Return the (X, Y) coordinate for the center point of the cell that contains the specified text.  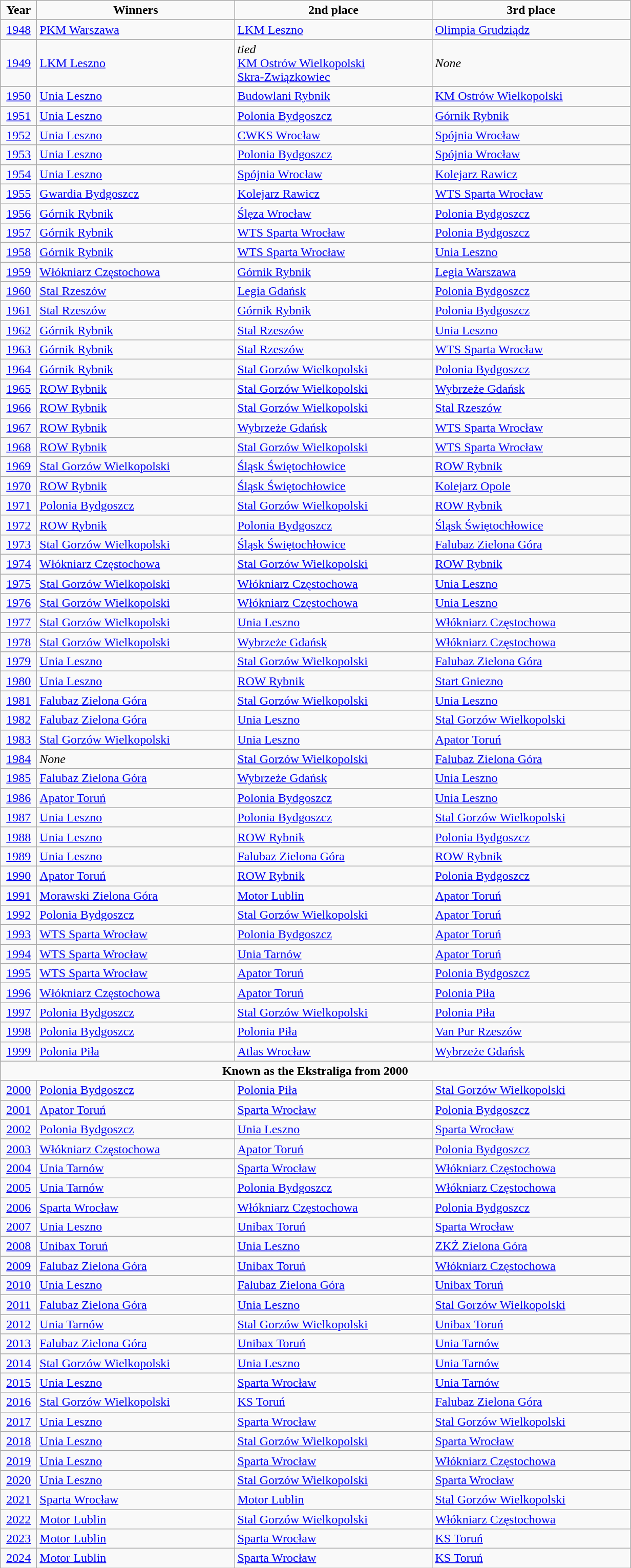
1964 (18, 369)
tied KM Ostrów Wielkopolski Skra-Związkowiec (333, 63)
2020 (18, 1480)
2008 (18, 1246)
1967 (18, 428)
2005 (18, 1188)
2013 (18, 1344)
2022 (18, 1519)
1950 (18, 96)
1985 (18, 778)
Van Pur Rzeszów (531, 1032)
2006 (18, 1207)
2021 (18, 1499)
2012 (18, 1324)
1997 (18, 1012)
KM Ostrów Wielkopolski (531, 96)
1978 (18, 642)
1966 (18, 408)
1981 (18, 701)
2017 (18, 1422)
ZKŻ Zielona Góra (531, 1246)
1987 (18, 817)
1973 (18, 544)
2004 (18, 1168)
1983 (18, 739)
1993 (18, 935)
1971 (18, 505)
2001 (18, 1110)
Atlas Wrocław (333, 1051)
2010 (18, 1285)
Year (18, 10)
Morawski Zielona Góra (136, 896)
1969 (18, 467)
1982 (18, 720)
Winners (136, 10)
2003 (18, 1149)
Olimpia Grudziądz (531, 30)
1952 (18, 135)
3rd place (531, 10)
2023 (18, 1539)
1960 (18, 291)
1957 (18, 232)
1959 (18, 272)
1949 (18, 63)
1998 (18, 1032)
Start Gniezno (531, 681)
2024 (18, 1558)
2002 (18, 1129)
2015 (18, 1383)
1963 (18, 350)
2014 (18, 1363)
Legia Gdańsk (333, 291)
Legia Warszawa (531, 272)
1989 (18, 856)
1956 (18, 213)
1955 (18, 194)
1961 (18, 311)
1974 (18, 564)
1986 (18, 798)
1972 (18, 525)
1976 (18, 603)
1990 (18, 876)
1958 (18, 252)
2019 (18, 1460)
1980 (18, 681)
1965 (18, 389)
2016 (18, 1402)
2007 (18, 1227)
2000 (18, 1090)
Ślęza Wrocław (333, 213)
1977 (18, 623)
1962 (18, 330)
2009 (18, 1266)
1968 (18, 447)
1988 (18, 837)
Budowlani Rybnik (333, 96)
CWKS Wrocław (333, 135)
1991 (18, 896)
Kolejarz Opole (531, 486)
2018 (18, 1441)
1970 (18, 486)
2011 (18, 1305)
2nd place (333, 10)
Gwardia Bydgoszcz (136, 194)
1984 (18, 759)
1999 (18, 1051)
1948 (18, 30)
1995 (18, 973)
1992 (18, 915)
PKM Warszawa (136, 30)
1953 (18, 155)
1951 (18, 116)
Known as the Ekstraliga from 2000 (315, 1071)
1975 (18, 583)
1954 (18, 174)
1996 (18, 993)
1994 (18, 954)
1979 (18, 662)
